Detect which cell encompasses the target text, then output its (X, Y) center coordinate. 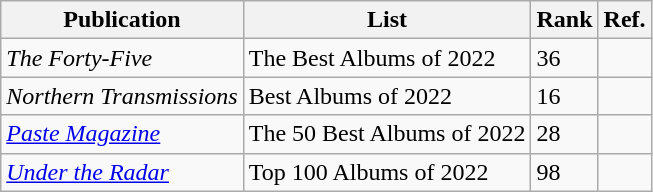
Under the Radar (122, 172)
Ref. (624, 20)
Top 100 Albums of 2022 (387, 172)
Northern Transmissions (122, 96)
28 (564, 134)
36 (564, 58)
Publication (122, 20)
The 50 Best Albums of 2022 (387, 134)
16 (564, 96)
Paste Magazine (122, 134)
Rank (564, 20)
The Best Albums of 2022 (387, 58)
Best Albums of 2022 (387, 96)
List (387, 20)
98 (564, 172)
The Forty-Five (122, 58)
